Locate the cell with the specified text and output its [x, y] center coordinate. 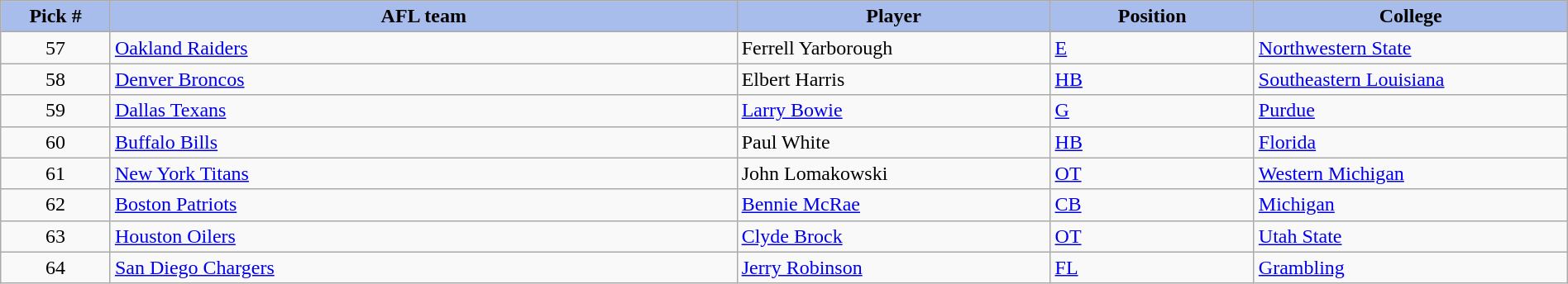
Florida [1411, 142]
Paul White [893, 142]
G [1152, 111]
Elbert Harris [893, 79]
Larry Bowie [893, 111]
62 [56, 205]
58 [56, 79]
Houston Oilers [423, 236]
Boston Patriots [423, 205]
63 [56, 236]
Grambling [1411, 267]
Northwestern State [1411, 48]
59 [56, 111]
Ferrell Yarborough [893, 48]
Buffalo Bills [423, 142]
San Diego Chargers [423, 267]
Michigan [1411, 205]
FL [1152, 267]
57 [56, 48]
Western Michigan [1411, 173]
Utah State [1411, 236]
Dallas Texans [423, 111]
Bennie McRae [893, 205]
Player [893, 17]
Jerry Robinson [893, 267]
Denver Broncos [423, 79]
CB [1152, 205]
64 [56, 267]
Clyde Brock [893, 236]
Southeastern Louisiana [1411, 79]
John Lomakowski [893, 173]
Position [1152, 17]
60 [56, 142]
Pick # [56, 17]
New York Titans [423, 173]
61 [56, 173]
College [1411, 17]
Oakland Raiders [423, 48]
AFL team [423, 17]
E [1152, 48]
Purdue [1411, 111]
